From the cell containing the given text, extract its center point as [x, y] coordinate. 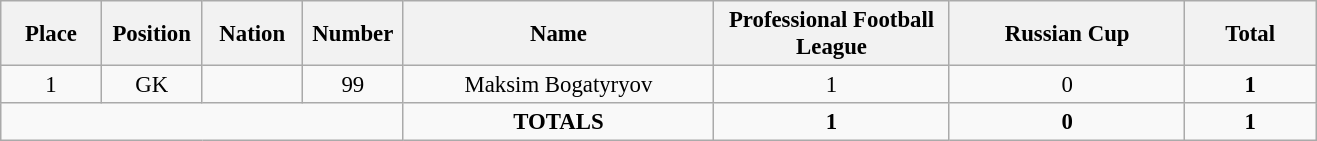
Position [152, 34]
Russian Cup [1067, 34]
Nation [252, 34]
Professional Football League [832, 34]
GK [152, 85]
Number [354, 34]
Place [52, 34]
Maksim Bogatyryov [558, 85]
Total [1250, 34]
99 [354, 85]
Name [558, 34]
TOTALS [558, 122]
